Find where the given text appears and provide that cell's center as (x, y) coordinate. 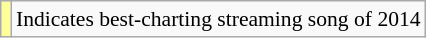
Indicates best-charting streaming song of 2014 (218, 19)
